Return the [X, Y] coordinate for the center point of the cell that contains the specified text.  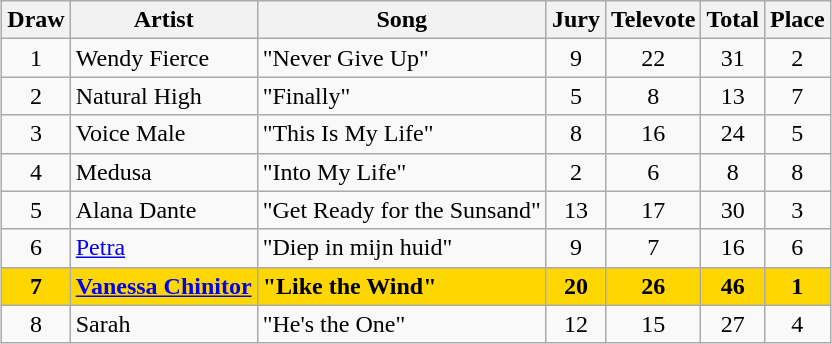
Jury [576, 20]
"Finally" [402, 96]
Wendy Fierce [164, 58]
"Into My Life" [402, 172]
"This Is My Life" [402, 134]
Televote [652, 20]
"Like the Wind" [402, 286]
12 [576, 324]
"Diep in mijn huid" [402, 248]
Total [733, 20]
24 [733, 134]
"Get Ready for the Sunsand" [402, 210]
Medusa [164, 172]
Natural High [164, 96]
20 [576, 286]
30 [733, 210]
Voice Male [164, 134]
27 [733, 324]
22 [652, 58]
31 [733, 58]
17 [652, 210]
Song [402, 20]
Alana Dante [164, 210]
15 [652, 324]
Place [797, 20]
"Never Give Up" [402, 58]
46 [733, 286]
26 [652, 286]
Petra [164, 248]
Vanessa Chinitor [164, 286]
Draw [36, 20]
"He's the One" [402, 324]
Sarah [164, 324]
Artist [164, 20]
